For the text-containing cell, return its midpoint in (x, y) coordinate format. 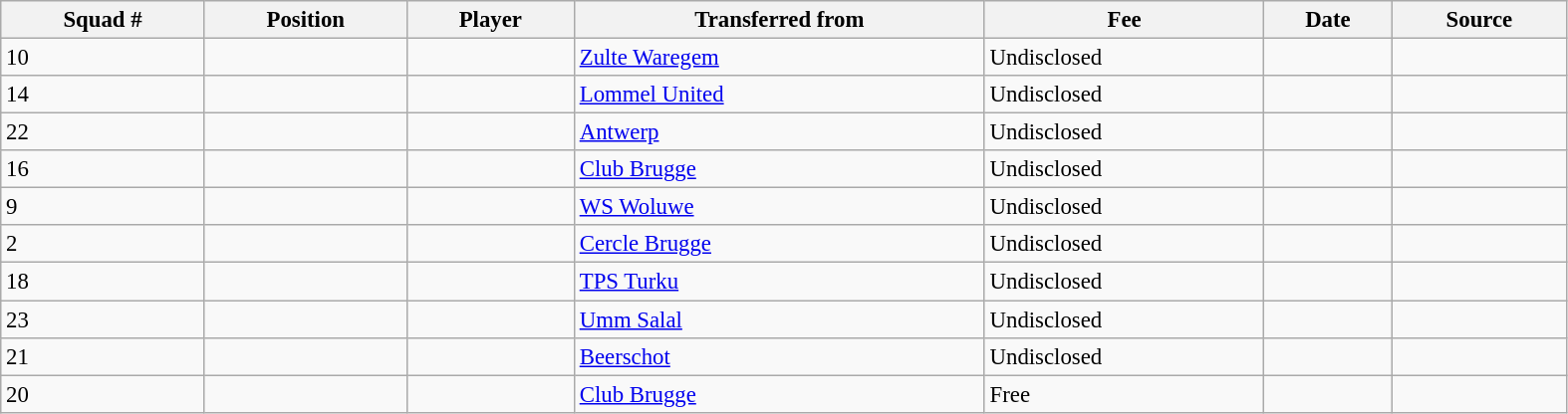
Zulte Waregem (779, 58)
18 (103, 282)
Position (305, 20)
Umm Salal (779, 319)
16 (103, 169)
22 (103, 132)
Antwerp (779, 132)
Lommel United (779, 95)
Cercle Brugge (779, 244)
14 (103, 95)
2 (103, 244)
TPS Turku (779, 282)
Transferred from (779, 20)
Free (1124, 394)
Source (1479, 20)
Squad # (103, 20)
WS Woluwe (779, 207)
Fee (1124, 20)
21 (103, 356)
23 (103, 319)
10 (103, 58)
Beerschot (779, 356)
Date (1328, 20)
20 (103, 394)
9 (103, 207)
Player (490, 20)
